Pinpoint the cell where the given text exists, returning its (x, y) midpoint coordinate. 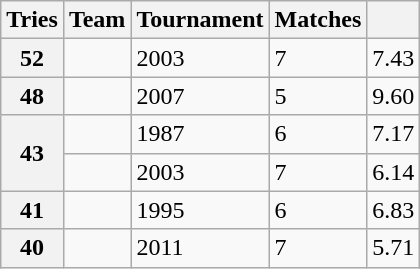
Matches (318, 20)
5.71 (394, 248)
Tournament (200, 20)
52 (32, 58)
1987 (200, 134)
48 (32, 96)
2007 (200, 96)
6.83 (394, 210)
43 (32, 153)
Tries (32, 20)
40 (32, 248)
Team (97, 20)
6.14 (394, 172)
1995 (200, 210)
9.60 (394, 96)
5 (318, 96)
7.43 (394, 58)
7.17 (394, 134)
2011 (200, 248)
41 (32, 210)
